For the text-containing cell, return its midpoint in (X, Y) coordinate format. 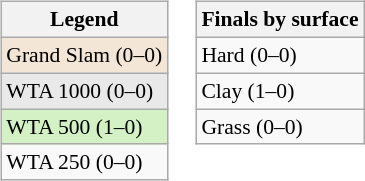
Clay (1–0) (280, 91)
Grand Slam (0–0) (84, 55)
Finals by surface (280, 20)
WTA 250 (0–0) (84, 162)
Grass (0–0) (280, 127)
WTA 500 (1–0) (84, 127)
Legend (84, 20)
Hard (0–0) (280, 55)
WTA 1000 (0–0) (84, 91)
